Provide the [X, Y] coordinate of the cell's center where the given text is located.  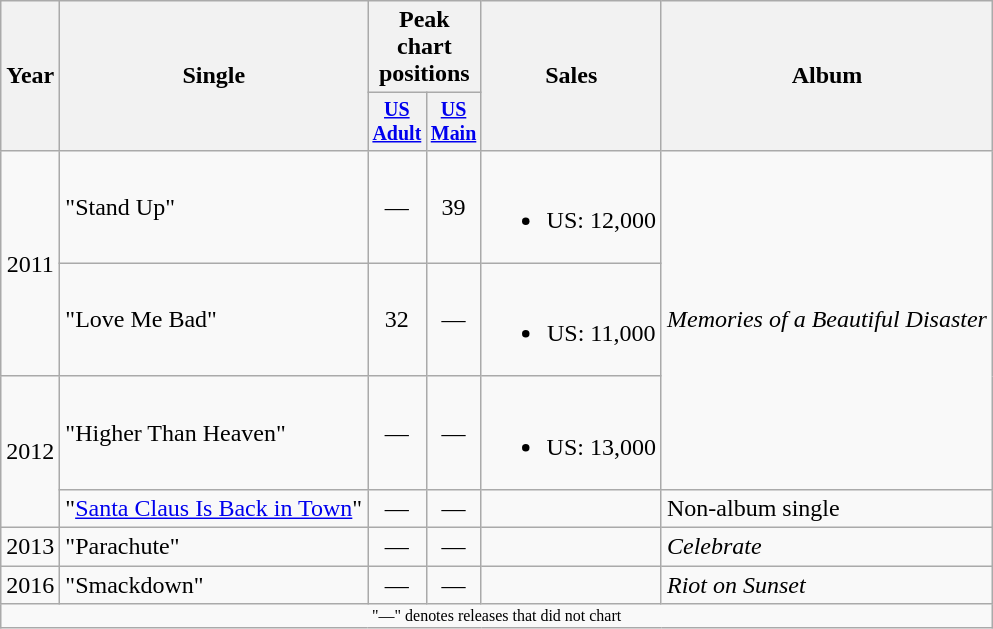
"Parachute" [214, 547]
Non-album single [826, 508]
2011 [30, 263]
Sales [571, 76]
"Santa Claus Is Back in Town" [214, 508]
Celebrate [826, 547]
Single [214, 76]
US: 13,000 [571, 432]
USMain [454, 122]
"Love Me Bad" [214, 320]
"Smackdown" [214, 585]
"Stand Up" [214, 206]
32 [397, 320]
"—" denotes releases that did not chart [497, 616]
Peak chart positions [424, 47]
"Higher Than Heaven" [214, 432]
Album [826, 76]
US: 12,000 [571, 206]
Memories of a Beautiful Disaster [826, 320]
39 [454, 206]
USAdult [397, 122]
2013 [30, 547]
Year [30, 76]
2012 [30, 452]
US: 11,000 [571, 320]
Riot on Sunset [826, 585]
2016 [30, 585]
